Return (x, y) of the center of cell containing provided text 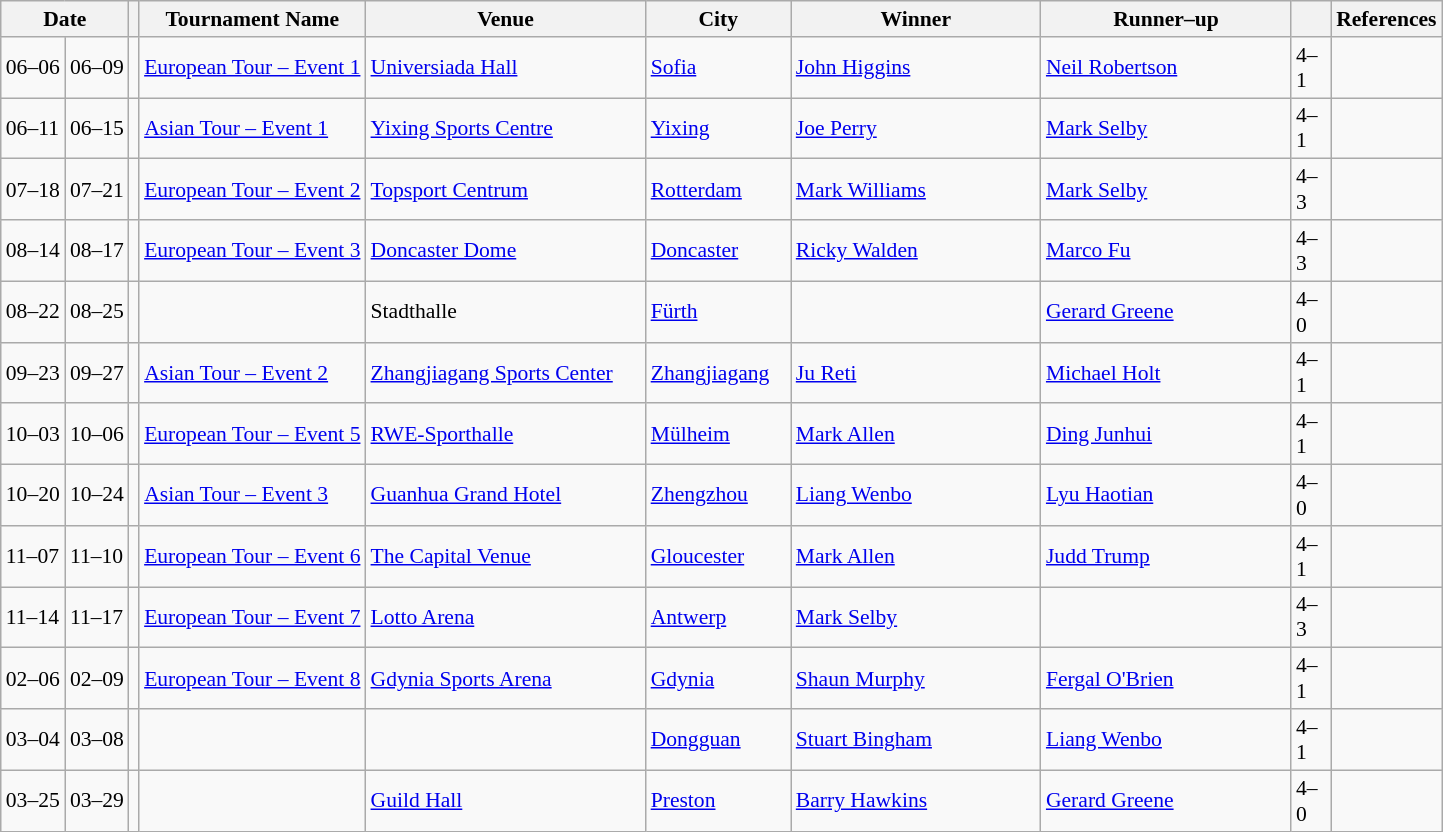
Tournament Name (252, 19)
European Tour – Event 2 (252, 190)
European Tour – Event 5 (252, 434)
City (718, 19)
European Tour – Event 3 (252, 250)
Fergal O'Brien (1166, 678)
Zhangjiagang Sports Center (506, 372)
Topsport Centrum (506, 190)
Yixing (718, 128)
09–23 (33, 372)
Venue (506, 19)
10–24 (97, 496)
European Tour – Event 8 (252, 678)
08–17 (97, 250)
08–14 (33, 250)
European Tour – Event 1 (252, 68)
Dongguan (718, 740)
Asian Tour – Event 1 (252, 128)
Zhengzhou (718, 496)
02–09 (97, 678)
10–03 (33, 434)
03–08 (97, 740)
Ricky Walden (916, 250)
Winner (916, 19)
Doncaster (718, 250)
Antwerp (718, 618)
07–21 (97, 190)
Guanhua Grand Hotel (506, 496)
03–04 (33, 740)
06–09 (97, 68)
Gdynia (718, 678)
Stuart Bingham (916, 740)
European Tour – Event 7 (252, 618)
European Tour – Event 6 (252, 556)
Mülheim (718, 434)
Lyu Haotian (1166, 496)
Mark Williams (916, 190)
Runner–up (1166, 19)
07–18 (33, 190)
03–25 (33, 800)
The Capital Venue (506, 556)
Fürth (718, 312)
03–29 (97, 800)
John Higgins (916, 68)
Yixing Sports Centre (506, 128)
11–07 (33, 556)
06–11 (33, 128)
Michael Holt (1166, 372)
Preston (718, 800)
Shaun Murphy (916, 678)
11–10 (97, 556)
Date (65, 19)
Zhangjiagang (718, 372)
Marco Fu (1166, 250)
06–06 (33, 68)
Neil Robertson (1166, 68)
Asian Tour – Event 3 (252, 496)
Asian Tour – Event 2 (252, 372)
Ju Reti (916, 372)
Stadthalle (506, 312)
02–06 (33, 678)
RWE-Sporthalle (506, 434)
Joe Perry (916, 128)
Gloucester (718, 556)
Gdynia Sports Arena (506, 678)
References (1386, 19)
Ding Junhui (1166, 434)
Universiada Hall (506, 68)
11–17 (97, 618)
Sofia (718, 68)
06–15 (97, 128)
09–27 (97, 372)
Doncaster Dome (506, 250)
Rotterdam (718, 190)
08–22 (33, 312)
Guild Hall (506, 800)
10–06 (97, 434)
Barry Hawkins (916, 800)
Judd Trump (1166, 556)
11–14 (33, 618)
08–25 (97, 312)
Lotto Arena (506, 618)
10–20 (33, 496)
